Extract the (x, y) coordinate from the center of the cell holding the provided text.  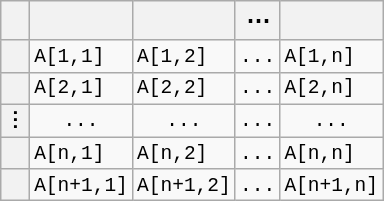
A[n,2] (184, 153)
A[n,n] (332, 153)
A[2,n] (332, 88)
A[n,1] (82, 153)
A[1,2] (184, 56)
A[1,n] (332, 56)
A[n+1,n] (332, 185)
⋯ (257, 21)
A[n+1,2] (184, 185)
A[2,1] (82, 88)
⋮ (16, 120)
A[1,1] (82, 56)
A[2,2] (184, 88)
A[n+1,1] (82, 185)
